Identify which cell holds the provided text, then report its [x, y] central coordinate. 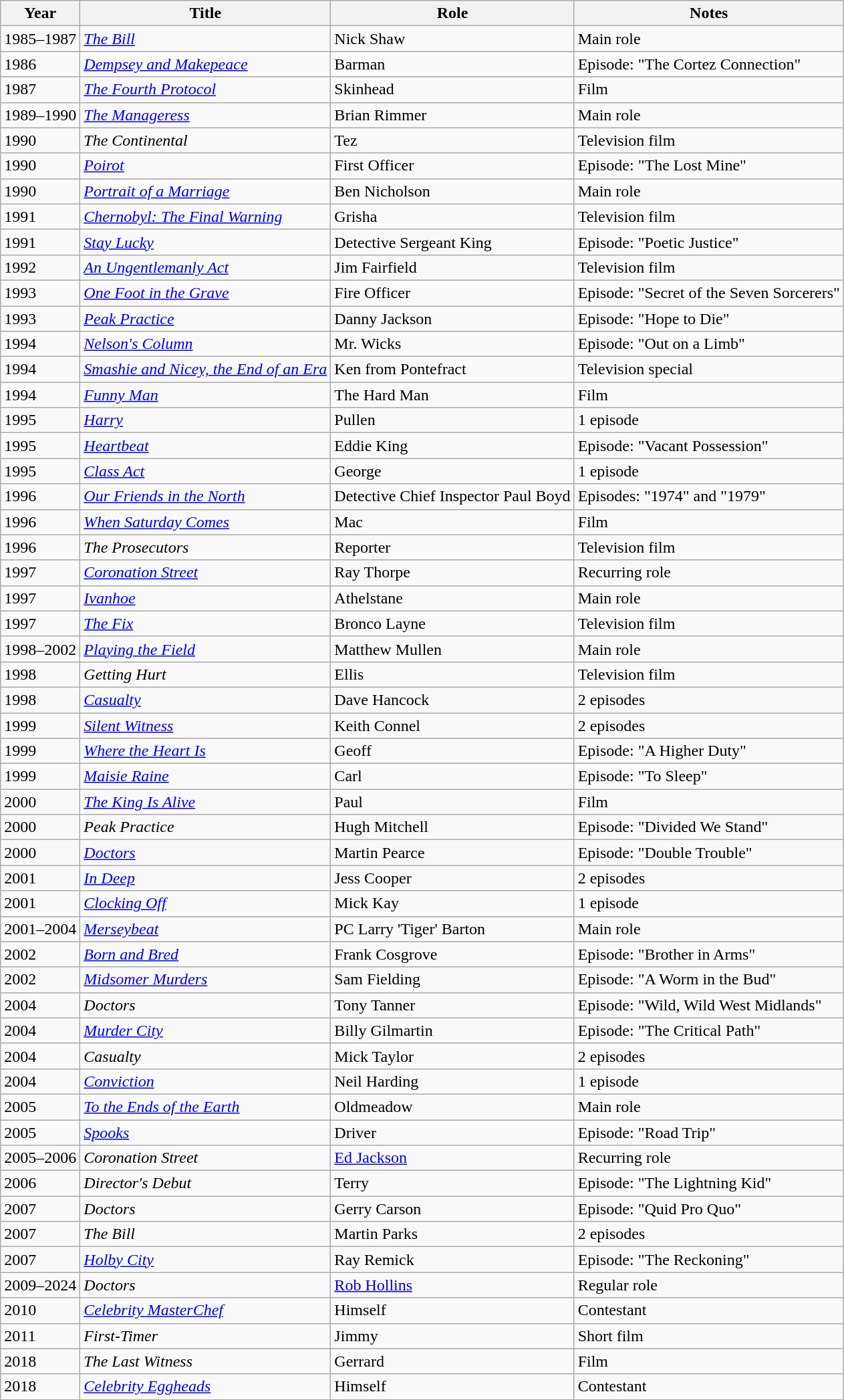
Where the Heart Is [206, 751]
Episode: "Road Trip" [708, 1133]
Short film [708, 1336]
Episode: "Hope to Die" [708, 319]
The King Is Alive [206, 802]
Reporter [452, 547]
Episode: "The Cortez Connection" [708, 64]
Bronco Layne [452, 623]
Skinhead [452, 90]
When Saturday Comes [206, 522]
Neil Harding [452, 1081]
Episode: "Divided We Stand" [708, 827]
Holby City [206, 1260]
Sam Fielding [452, 980]
Keith Connel [452, 725]
The Last Witness [206, 1361]
Episode: "Vacant Possession" [708, 446]
Episode: "The Critical Path" [708, 1030]
Clocking Off [206, 903]
Silent Witness [206, 725]
Episode: "The Reckoning" [708, 1260]
Episode: "A Worm in the Bud" [708, 980]
The Fourth Protocol [206, 90]
Eddie King [452, 446]
Episode: "Secret of the Seven Sorcerers" [708, 293]
Martin Pearce [452, 853]
2006 [40, 1183]
Tez [452, 140]
Celebrity Eggheads [206, 1387]
Brian Rimmer [452, 115]
Ellis [452, 674]
The Continental [206, 140]
2005–2006 [40, 1158]
Oldmeadow [452, 1107]
1998–2002 [40, 649]
1986 [40, 64]
Ken from Pontefract [452, 370]
Title [206, 13]
To the Ends of the Earth [206, 1107]
Dempsey and Makepeace [206, 64]
2009–2024 [40, 1285]
Episode: "A Higher Duty" [708, 751]
Paul [452, 802]
An Ungentlemanly Act [206, 267]
Detective Sergeant King [452, 242]
Funny Man [206, 395]
Mr. Wicks [452, 344]
Stay Lucky [206, 242]
Jess Cooper [452, 878]
Episode: "Wild, Wild West Midlands" [708, 1005]
First-Timer [206, 1336]
PC Larry 'Tiger' Barton [452, 929]
Maisie Raine [206, 777]
One Foot in the Grave [206, 293]
Mick Kay [452, 903]
Martin Parks [452, 1234]
The Hard Man [452, 395]
Detective Chief Inspector Paul Boyd [452, 497]
George [452, 471]
Smashie and Nicey, the End of an Era [206, 370]
Ray Remick [452, 1260]
Getting Hurt [206, 674]
Class Act [206, 471]
Frank Cosgrove [452, 954]
Athelstane [452, 598]
Driver [452, 1133]
Matthew Mullen [452, 649]
Year [40, 13]
1992 [40, 267]
Geoff [452, 751]
The Prosecutors [206, 547]
Billy Gilmartin [452, 1030]
Rob Hollins [452, 1285]
Grisha [452, 217]
Episode: "Poetic Justice" [708, 242]
Episode: "Brother in Arms" [708, 954]
Dave Hancock [452, 700]
Episode: "Double Trouble" [708, 853]
Carl [452, 777]
Ray Thorpe [452, 573]
Jimmy [452, 1336]
Mac [452, 522]
Celebrity MasterChef [206, 1310]
Notes [708, 13]
Portrait of a Marriage [206, 191]
Heartbeat [206, 446]
1985–1987 [40, 39]
Episode: "The Lost Mine" [708, 166]
Ed Jackson [452, 1158]
1987 [40, 90]
Murder City [206, 1030]
Merseybeat [206, 929]
Gerrard [452, 1361]
Episode: "Quid Pro Quo" [708, 1209]
Hugh Mitchell [452, 827]
Playing the Field [206, 649]
Nick Shaw [452, 39]
Mick Taylor [452, 1056]
The Manageress [206, 115]
Barman [452, 64]
Episode: "The Lightning Kid" [708, 1183]
Terry [452, 1183]
Gerry Carson [452, 1209]
Episode: "Out on a Limb" [708, 344]
2011 [40, 1336]
Ivanhoe [206, 598]
2001–2004 [40, 929]
Regular role [708, 1285]
Role [452, 13]
Conviction [206, 1081]
Jim Fairfield [452, 267]
Television special [708, 370]
In Deep [206, 878]
The Fix [206, 623]
Spooks [206, 1133]
Episodes: "1974" and "1979" [708, 497]
Midsomer Murders [206, 980]
2010 [40, 1310]
Tony Tanner [452, 1005]
Episode: "To Sleep" [708, 777]
Our Friends in the North [206, 497]
First Officer [452, 166]
1989–1990 [40, 115]
Fire Officer [452, 293]
Chernobyl: The Final Warning [206, 217]
Poirot [206, 166]
Danny Jackson [452, 319]
Ben Nicholson [452, 191]
Born and Bred [206, 954]
Harry [206, 420]
Pullen [452, 420]
Director's Debut [206, 1183]
Nelson's Column [206, 344]
